Locate the cell with the specified text and output its [X, Y] center coordinate. 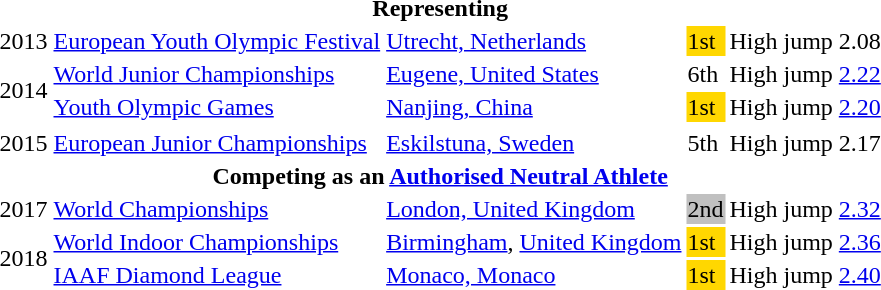
Birmingham, United Kingdom [534, 242]
European Youth Olympic Festival [217, 41]
Nanjing, China [534, 107]
World Junior Championships [217, 74]
6th [706, 74]
European Junior Championships [217, 143]
Monaco, Monaco [534, 275]
IAAF Diamond League [217, 275]
2nd [706, 209]
Eugene, United States [534, 74]
World Championships [217, 209]
5th [706, 143]
World Indoor Championships [217, 242]
Utrecht, Netherlands [534, 41]
Youth Olympic Games [217, 107]
Eskilstuna, Sweden [534, 143]
London, United Kingdom [534, 209]
